Identify which cell holds the provided text, then report its (X, Y) central coordinate. 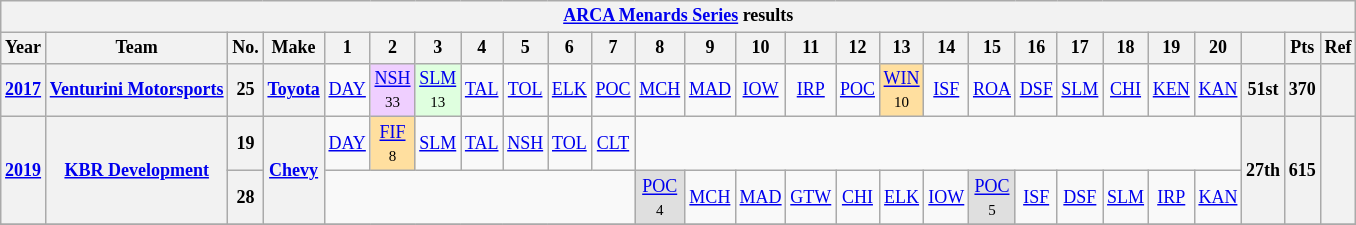
Toyota (294, 90)
2 (392, 48)
POC5 (992, 197)
Chevy (294, 170)
51st (1264, 90)
Year (24, 48)
Team (136, 48)
NSH (526, 144)
28 (246, 197)
ROA (992, 90)
615 (1302, 170)
12 (858, 48)
4 (482, 48)
Make (294, 48)
WIN10 (902, 90)
1 (347, 48)
SLM13 (438, 90)
3 (438, 48)
No. (246, 48)
370 (1302, 90)
10 (760, 48)
GTW (811, 197)
2019 (24, 170)
15 (992, 48)
17 (1080, 48)
18 (1126, 48)
8 (660, 48)
9 (710, 48)
11 (811, 48)
25 (246, 90)
Pts (1302, 48)
2017 (24, 90)
Ref (1338, 48)
NSH33 (392, 90)
Venturini Motorsports (136, 90)
16 (1036, 48)
KEN (1171, 90)
13 (902, 48)
POC4 (660, 197)
CLT (613, 144)
ARCA Menards Series results (678, 16)
FIF8 (392, 144)
27th (1264, 170)
7 (613, 48)
6 (570, 48)
5 (526, 48)
KBR Development (136, 170)
20 (1218, 48)
14 (946, 48)
